Locate the cell with the specified text and output its (x, y) center coordinate. 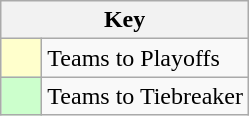
Teams to Playoffs (146, 58)
Key (125, 20)
Teams to Tiebreaker (146, 96)
